Determine the [X, Y] coordinate at the center of the cell enclosing the given text.  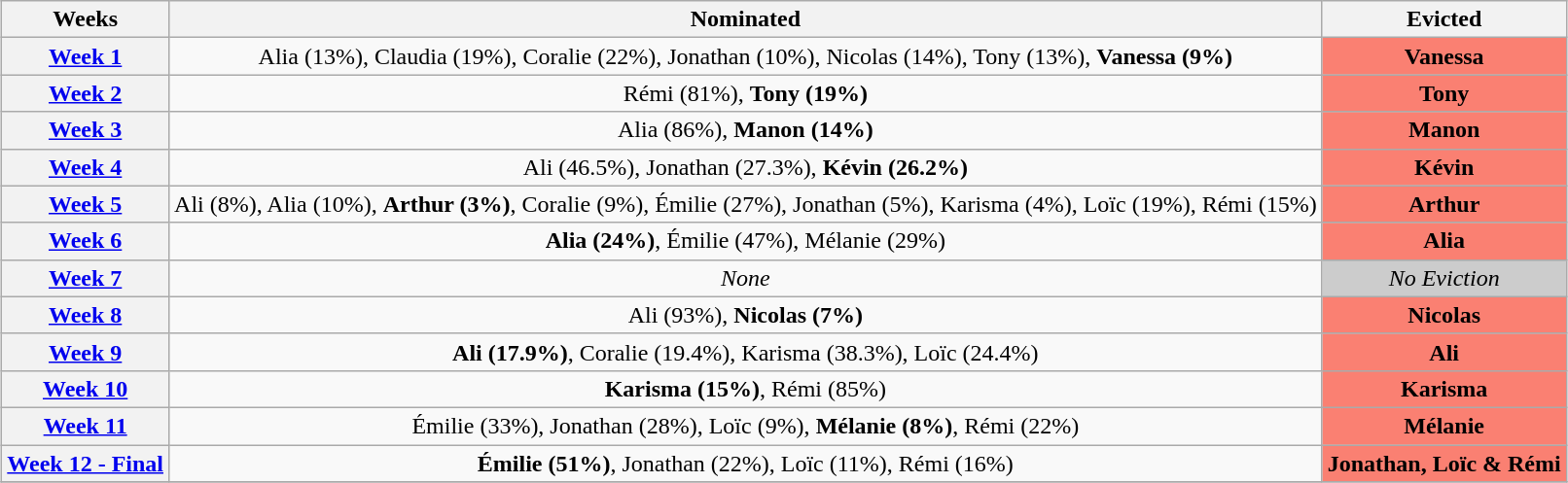
Week 7 [86, 278]
Week 4 [86, 167]
Rémi (81%), Tony (19%) [746, 93]
Week 12 - Final [86, 464]
Week 10 [86, 389]
Weeks [86, 19]
Tony [1443, 93]
No Eviction [1443, 278]
Ali (46.5%), Jonathan (27.3%), Kévin (26.2%) [746, 167]
Alia [1443, 241]
Week 3 [86, 130]
Mélanie [1443, 426]
Nominated [746, 19]
Week 9 [86, 352]
Karisma (15%), Rémi (85%) [746, 389]
Week 5 [86, 204]
Ali (8%), Alia (10%), Arthur (3%), Coralie (9%), Émilie (27%), Jonathan (5%), Karisma (4%), Loïc (19%), Rémi (15%) [746, 204]
Evicted [1443, 19]
Manon [1443, 130]
Jonathan, Loïc & Rémi [1443, 464]
Émilie (33%), Jonathan (28%), Loïc (9%), Mélanie (8%), Rémi (22%) [746, 426]
Ali (93%), Nicolas (7%) [746, 315]
Ali (17.9%), Coralie (19.4%), Karisma (38.3%), Loïc (24.4%) [746, 352]
Week 2 [86, 93]
Alia (24%), Émilie (47%), Mélanie (29%) [746, 241]
Nicolas [1443, 315]
Week 8 [86, 315]
Week 1 [86, 56]
Kévin [1443, 167]
Karisma [1443, 389]
Vanessa [1443, 56]
Émilie (51%), Jonathan (22%), Loïc (11%), Rémi (16%) [746, 464]
Alia (13%), Claudia (19%), Coralie (22%), Jonathan (10%), Nicolas (14%), Tony (13%), Vanessa (9%) [746, 56]
Week 11 [86, 426]
None [746, 278]
Ali [1443, 352]
Arthur [1443, 204]
Alia (86%), Manon (14%) [746, 130]
Week 6 [86, 241]
